Provide the (X, Y) coordinate of the cell's center where the given text is located.  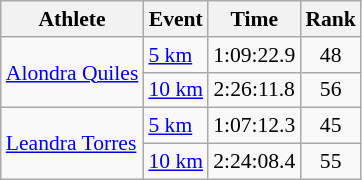
Leandra Torres (72, 144)
1:09:22.9 (254, 55)
2:26:11.8 (254, 90)
45 (330, 126)
48 (330, 55)
Rank (330, 19)
55 (330, 162)
Time (254, 19)
1:07:12.3 (254, 126)
Alondra Quiles (72, 72)
Athlete (72, 19)
2:24:08.4 (254, 162)
56 (330, 90)
Event (176, 19)
